From the cell containing the given text, extract its center point as (x, y) coordinate. 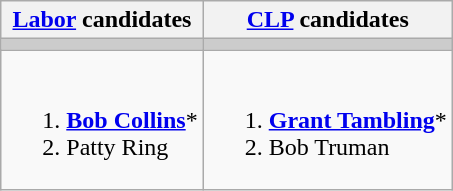
Grant Tambling*Bob Truman (328, 120)
Labor candidates (102, 20)
CLP candidates (328, 20)
Bob Collins*Patty Ring (102, 120)
